Return [X, Y] of the center of cell containing provided text 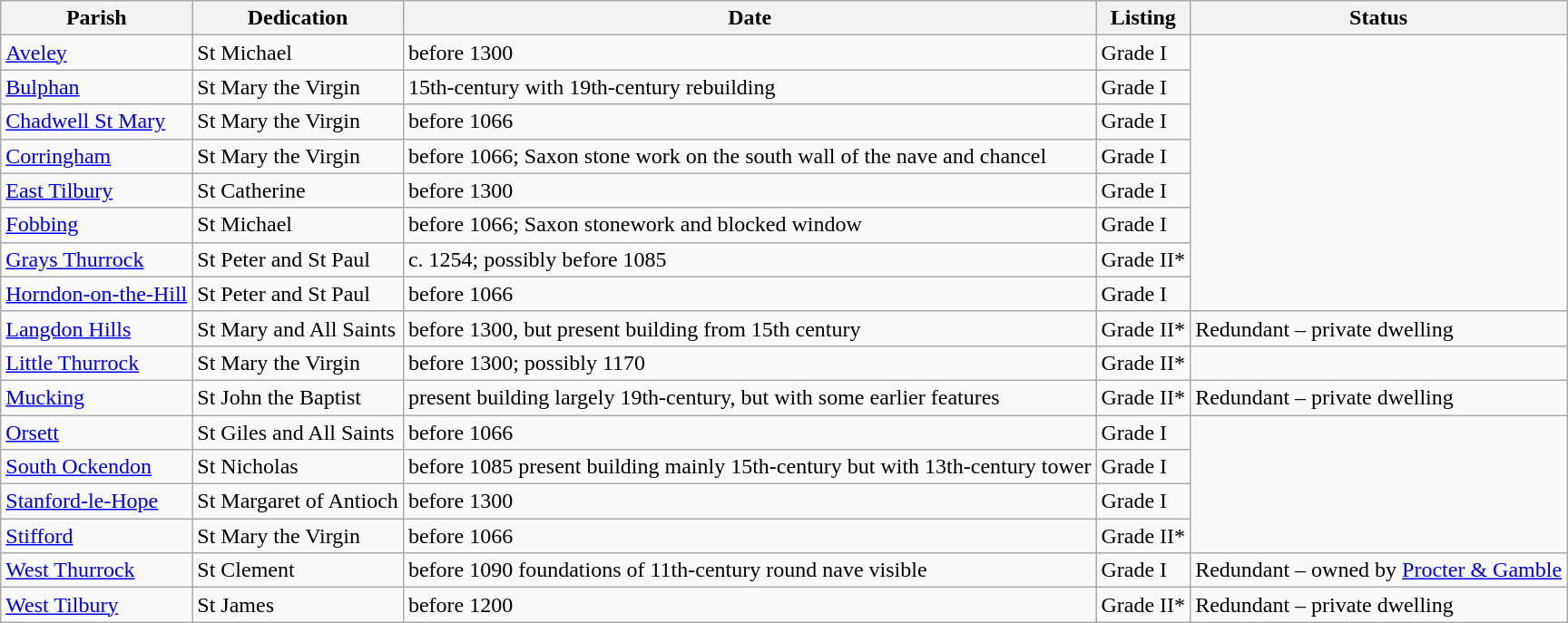
before 1090 foundations of 11th-century round nave visible [750, 570]
Redundant – owned by Procter & Gamble [1379, 570]
Parish [96, 18]
Aveley [96, 53]
before 1066; Saxon stonework and blocked window [750, 225]
Stanford-le-Hope [96, 501]
St Mary and All Saints [298, 328]
before 1085 present building mainly 15th-century but with 13th-century tower [750, 467]
before 1300; possibly 1170 [750, 363]
before 1066; Saxon stone work on the south wall of the nave and chancel [750, 156]
St Nicholas [298, 467]
St Catherine [298, 190]
Orsett [96, 433]
St James [298, 605]
present building largely 19th-century, but with some earlier features [750, 397]
St Margaret of Antioch [298, 501]
St Giles and All Saints [298, 433]
Bulphan [96, 87]
West Tilbury [96, 605]
West Thurrock [96, 570]
St John the Baptist [298, 397]
Grays Thurrock [96, 259]
Chadwell St Mary [96, 122]
Mucking [96, 397]
Dedication [298, 18]
Listing [1143, 18]
Corringham [96, 156]
Stifford [96, 536]
Status [1379, 18]
Horndon-on-the-Hill [96, 294]
South Ockendon [96, 467]
Little Thurrock [96, 363]
St Clement [298, 570]
15th-century with 19th-century rebuilding [750, 87]
Fobbing [96, 225]
Date [750, 18]
East Tilbury [96, 190]
Langdon Hills [96, 328]
c. 1254; possibly before 1085 [750, 259]
before 1200 [750, 605]
before 1300, but present building from 15th century [750, 328]
